Find where the given text appears and provide that cell's center as [X, Y] coordinate. 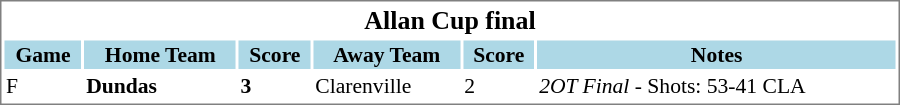
Clarenville [387, 86]
Home Team [160, 54]
F [42, 86]
Dundas [160, 86]
2 [499, 86]
2OT Final - Shots: 53-41 CLA [717, 86]
Away Team [387, 54]
3 [275, 86]
Allan Cup final [450, 20]
Notes [717, 54]
Game [42, 54]
